Detect which cell encompasses the target text, then output its [X, Y] center coordinate. 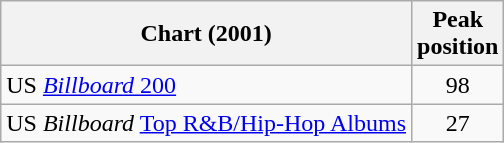
Peakposition [458, 34]
27 [458, 123]
US Billboard 200 [206, 85]
Chart (2001) [206, 34]
US Billboard Top R&B/Hip-Hop Albums [206, 123]
98 [458, 85]
